Output the [X, Y] coordinate of the center of the cell containing the given text.  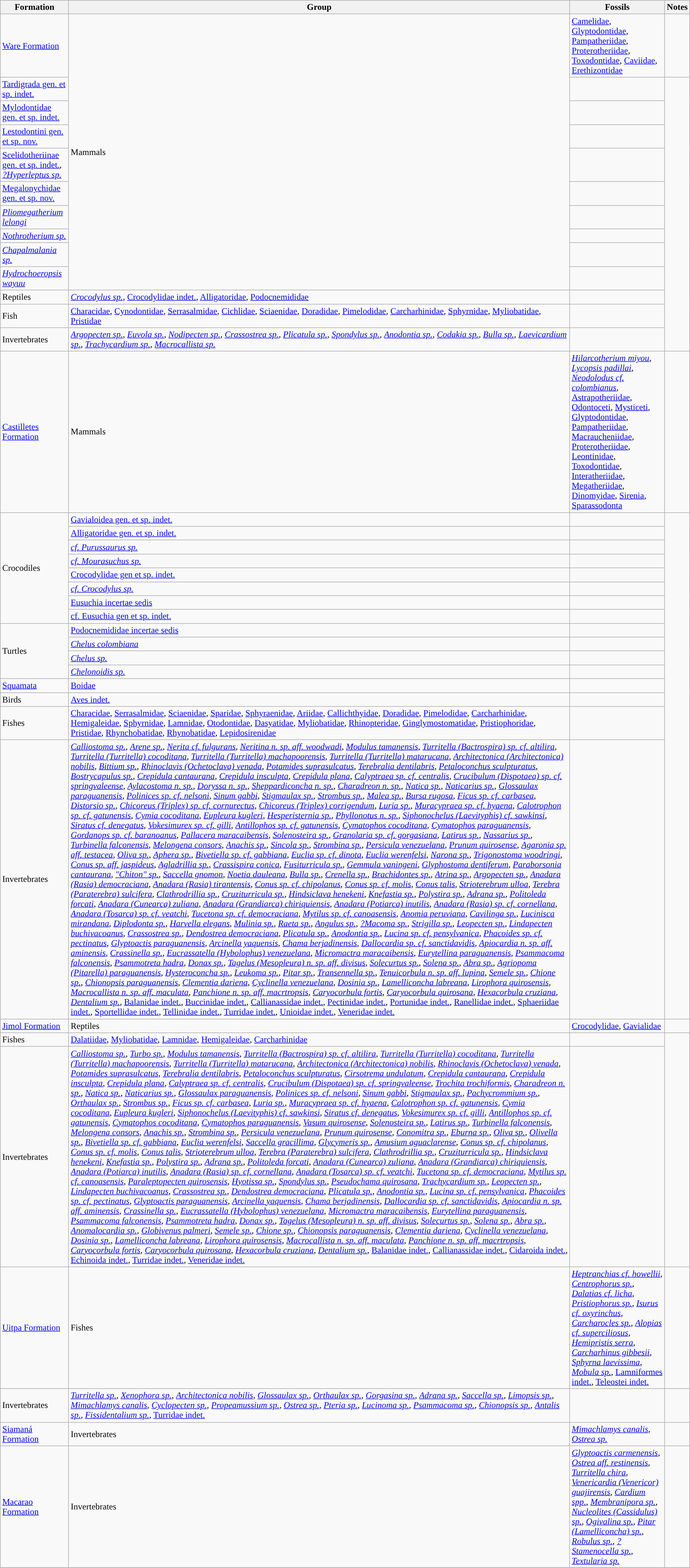
Nothrotherium sp. [35, 236]
Crocodylus sp., Crocodylidae indet., Alligatoridae, Podocnemididae [320, 297]
Crocodiles [35, 568]
cf. Crocodylus sp. [320, 589]
cf. Mourasuchus sp. [320, 561]
Camelidae, Glyptodontidae, Pampatheriidae, Proterotheriidae, Toxodontidae, Caviidae, Erethizontidae [617, 46]
Castilletes Formation [35, 432]
Chelus colombiana [320, 644]
Mimachlamys canalis, Ostrea sp. [617, 1434]
Notes [677, 7]
Siamaná Formation [35, 1434]
Crocodylidae, Gavialidae [617, 1026]
Aves indet. [320, 700]
Birds [35, 700]
cf. Purussaurus sp. [320, 547]
Uitpa Formation [35, 1328]
Eusuchia incertae sedis [320, 602]
Mylodontidae gen. et sp. indet. [35, 113]
Squamata [35, 685]
Group [320, 7]
Ware Formation [35, 46]
Chelonoidis sp. [320, 672]
Formation [35, 7]
Tardigrada gen. et sp. indet. [35, 89]
Chelus sp. [320, 658]
Chapalmalania sp. [35, 255]
Macarao Formation [35, 1507]
Turtles [35, 651]
Characidae, Cynodontidae, Serrasalmidae, Cichlidae, Sciaenidae, Doradidae, Pimelodidae, Carcharhinidae, Sphyrnidae, Myliobatidae, Pristidae [320, 316]
Lestodontini gen. et sp. nov. [35, 136]
Crocodylidae gen et sp. indet. [320, 575]
Podocnemididae incertae sedis [320, 630]
Gavialoidea gen. et sp. indet. [320, 520]
Boidae [320, 685]
cf. Eusuchia gen et sp. indet. [320, 616]
Fossils [617, 7]
Dalatiidae, Myliobatidae, Lamnidae, Hemigaleidae, Carcharhinidae [320, 1040]
Fish [35, 316]
Pliomegatherium lelongi [35, 217]
Alligatoridae gen. et sp. indet. [320, 533]
Megalonychidae gen. et sp. nov. [35, 194]
Hydrochoeropsis wayuu [35, 278]
Scelidotheriinae gen. et sp. indet., ?Hyperleptus sp. [35, 165]
Jimol Formation [35, 1026]
